From the cell containing the given text, extract its center point as (X, Y) coordinate. 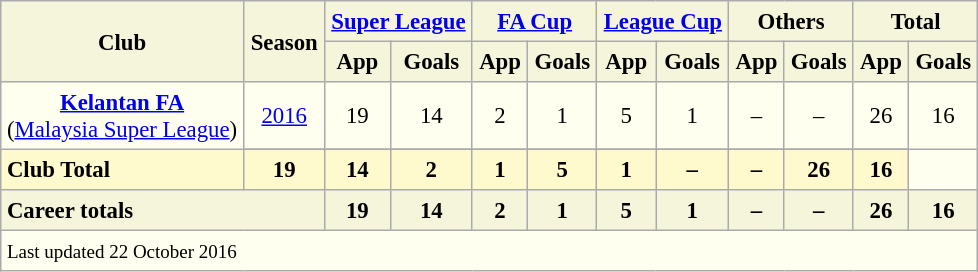
Club (122, 42)
League Cup (663, 21)
Club Total (122, 169)
Kelantan FA(Malaysia Super League) (122, 116)
FA Cup (534, 21)
Total (916, 21)
Others (792, 21)
Last updated 22 October 2016 (489, 250)
Super League (399, 21)
Season (284, 42)
2016 (284, 116)
Career totals (162, 210)
